Detect which cell encompasses the target text, then output its [X, Y] center coordinate. 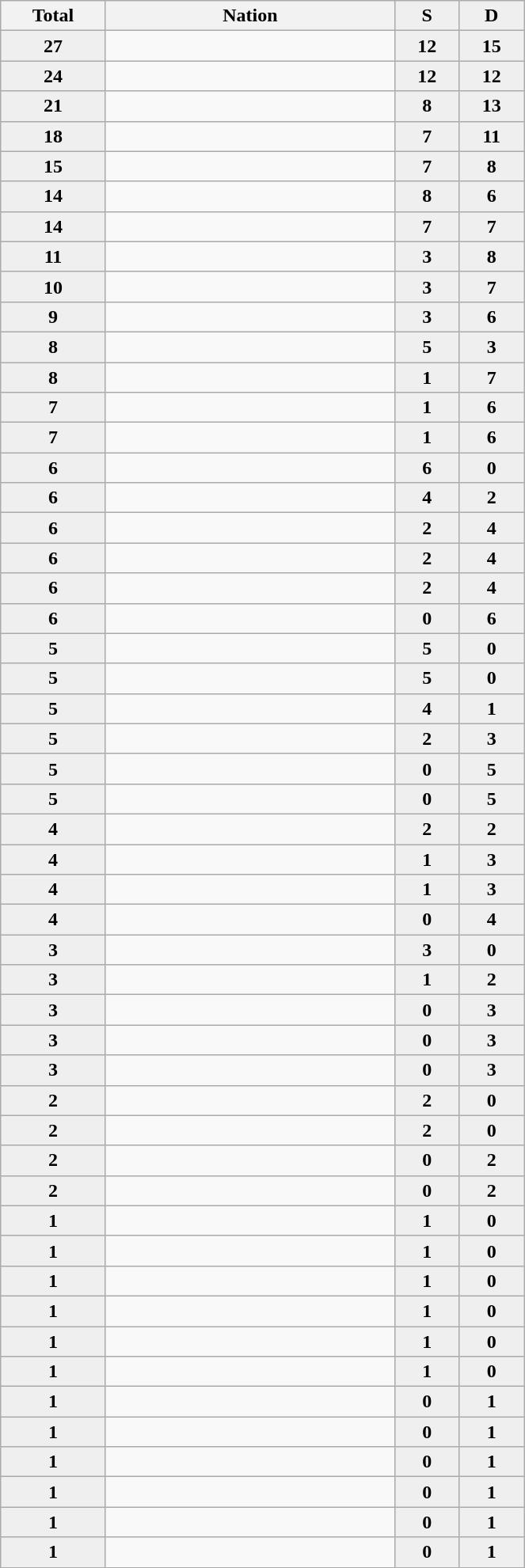
10 [54, 287]
S [427, 16]
9 [54, 317]
24 [54, 76]
D [492, 16]
18 [54, 136]
27 [54, 46]
13 [492, 106]
21 [54, 106]
Total [54, 16]
Nation [250, 16]
